Return (X, Y) of the center of cell containing provided text 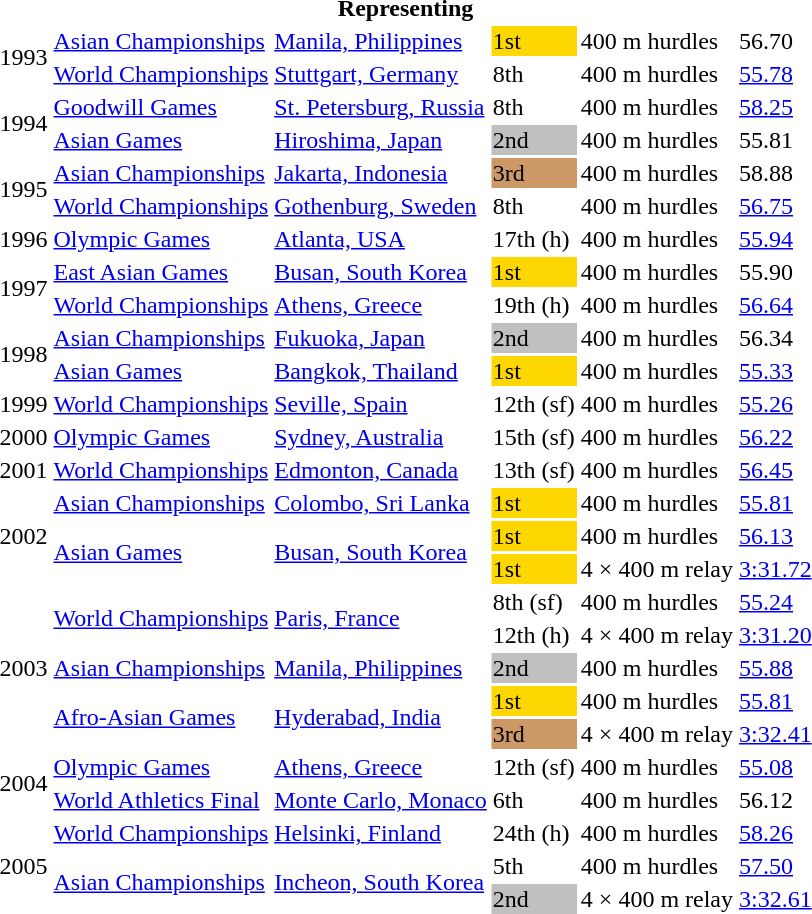
6th (534, 800)
5th (534, 866)
Atlanta, USA (381, 239)
Helsinki, Finland (381, 833)
8th (sf) (534, 602)
17th (h) (534, 239)
Afro-Asian Games (161, 718)
East Asian Games (161, 272)
13th (sf) (534, 470)
Edmonton, Canada (381, 470)
Fukuoka, Japan (381, 338)
Stuttgart, Germany (381, 74)
Bangkok, Thailand (381, 371)
Jakarta, Indonesia (381, 173)
Sydney, Australia (381, 437)
Seville, Spain (381, 404)
Gothenburg, Sweden (381, 206)
Hyderabad, India (381, 718)
Monte Carlo, Monaco (381, 800)
Colombo, Sri Lanka (381, 503)
Hiroshima, Japan (381, 140)
Goodwill Games (161, 107)
12th (h) (534, 635)
St. Petersburg, Russia (381, 107)
World Athletics Final (161, 800)
Paris, France (381, 618)
19th (h) (534, 305)
24th (h) (534, 833)
15th (sf) (534, 437)
Incheon, South Korea (381, 882)
